Detect which cell encompasses the target text, then output its [X, Y] center coordinate. 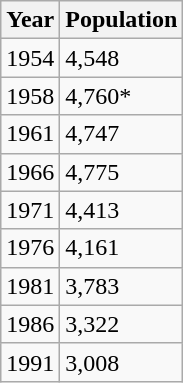
4,161 [122, 248]
3,322 [122, 324]
1961 [30, 134]
4,548 [122, 58]
1981 [30, 286]
4,760* [122, 96]
Population [122, 20]
4,413 [122, 210]
1991 [30, 362]
1954 [30, 58]
1971 [30, 210]
1986 [30, 324]
Year [30, 20]
1976 [30, 248]
1958 [30, 96]
3,008 [122, 362]
1966 [30, 172]
4,747 [122, 134]
4,775 [122, 172]
3,783 [122, 286]
